Determine the [X, Y] coordinate at the center of the cell enclosing the given text.  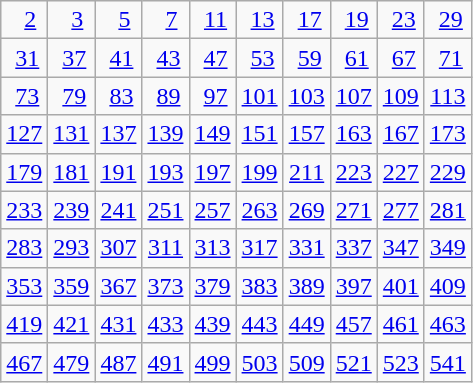
113 [448, 96]
349 [448, 248]
457 [354, 324]
277 [400, 210]
313 [212, 248]
17 [306, 20]
181 [72, 172]
307 [118, 248]
443 [260, 324]
139 [166, 134]
499 [212, 362]
41 [118, 58]
433 [166, 324]
439 [212, 324]
383 [260, 286]
419 [24, 324]
389 [306, 286]
401 [400, 286]
53 [260, 58]
431 [118, 324]
11 [212, 20]
31 [24, 58]
151 [260, 134]
173 [448, 134]
157 [306, 134]
503 [260, 362]
89 [166, 96]
97 [212, 96]
271 [354, 210]
199 [260, 172]
149 [212, 134]
509 [306, 362]
281 [448, 210]
541 [448, 362]
109 [400, 96]
373 [166, 286]
223 [354, 172]
317 [260, 248]
269 [306, 210]
331 [306, 248]
23 [400, 20]
79 [72, 96]
359 [72, 286]
229 [448, 172]
421 [72, 324]
479 [72, 362]
337 [354, 248]
239 [72, 210]
73 [24, 96]
67 [400, 58]
19 [354, 20]
521 [354, 362]
257 [212, 210]
47 [212, 58]
37 [72, 58]
283 [24, 248]
71 [448, 58]
251 [166, 210]
29 [448, 20]
179 [24, 172]
449 [306, 324]
491 [166, 362]
5 [118, 20]
43 [166, 58]
103 [306, 96]
167 [400, 134]
211 [306, 172]
311 [166, 248]
127 [24, 134]
367 [118, 286]
163 [354, 134]
263 [260, 210]
487 [118, 362]
131 [72, 134]
463 [448, 324]
61 [354, 58]
353 [24, 286]
461 [400, 324]
2 [24, 20]
409 [448, 286]
101 [260, 96]
397 [354, 286]
13 [260, 20]
7 [166, 20]
197 [212, 172]
137 [118, 134]
241 [118, 210]
191 [118, 172]
83 [118, 96]
293 [72, 248]
227 [400, 172]
379 [212, 286]
59 [306, 58]
233 [24, 210]
3 [72, 20]
523 [400, 362]
193 [166, 172]
107 [354, 96]
347 [400, 248]
467 [24, 362]
